Locate the cell with the specified text and output its [x, y] center coordinate. 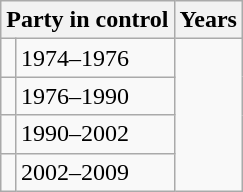
1990–2002 [94, 134]
1976–1990 [94, 96]
Party in control [88, 20]
1974–1976 [94, 58]
2002–2009 [94, 172]
Years [208, 20]
